Detect which cell encompasses the target text, then output its [X, Y] center coordinate. 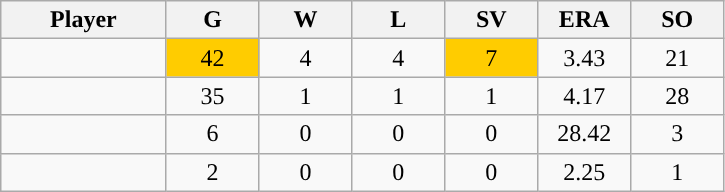
W [306, 20]
6 [212, 134]
2.25 [584, 172]
28.42 [584, 134]
3.43 [584, 58]
SV [492, 20]
28 [678, 96]
SO [678, 20]
ERA [584, 20]
7 [492, 58]
21 [678, 58]
35 [212, 96]
2 [212, 172]
L [398, 20]
G [212, 20]
3 [678, 134]
Player [84, 20]
42 [212, 58]
4.17 [584, 96]
